For the text-containing cell, return its midpoint in [x, y] coordinate format. 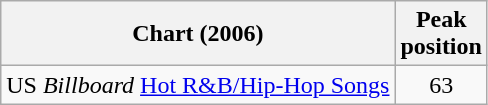
63 [441, 85]
Chart (2006) [198, 34]
Peakposition [441, 34]
US Billboard Hot R&B/Hip-Hop Songs [198, 85]
